Search for the cell housing the specified text and yield its (x, y) center coordinate. 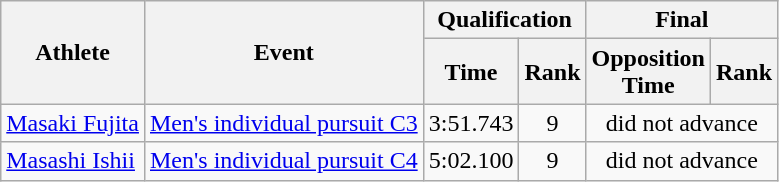
Athlete (73, 52)
OppositionTime (648, 72)
Masashi Ishii (73, 161)
5:02.100 (471, 161)
Men's individual pursuit C4 (284, 161)
Qualification (504, 20)
Event (284, 52)
Men's individual pursuit C3 (284, 123)
Masaki Fujita (73, 123)
Time (471, 72)
3:51.743 (471, 123)
Final (682, 20)
